Search for the cell housing the specified text and yield its [X, Y] center coordinate. 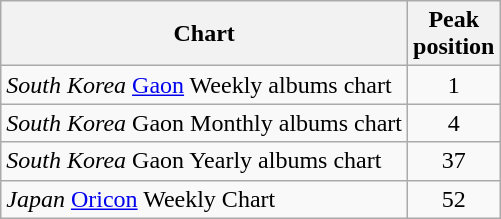
Peakposition [454, 34]
1 [454, 85]
South Korea Gaon Monthly albums chart [204, 123]
4 [454, 123]
52 [454, 199]
37 [454, 161]
South Korea Gaon Yearly albums chart [204, 161]
Japan Oricon Weekly Chart [204, 199]
Chart [204, 34]
South Korea Gaon Weekly albums chart [204, 85]
